Detect which cell encompasses the target text, then output its (x, y) center coordinate. 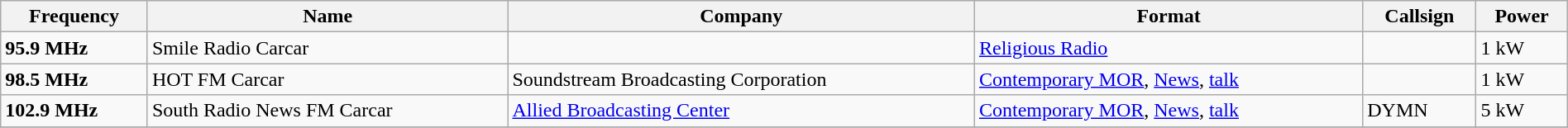
Frequency (74, 17)
Company (741, 17)
South Radio News FM Carcar (327, 111)
Callsign (1419, 17)
95.9 MHz (74, 48)
Soundstream Broadcasting Corporation (741, 79)
Name (327, 17)
102.9 MHz (74, 111)
Allied Broadcasting Center (741, 111)
Format (1168, 17)
HOT FM Carcar (327, 79)
Religious Radio (1168, 48)
Smile Radio Carcar (327, 48)
DYMN (1419, 111)
Power (1522, 17)
5 kW (1522, 111)
98.5 MHz (74, 79)
